Search for the cell housing the specified text and yield its (x, y) center coordinate. 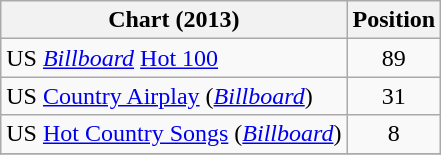
31 (394, 96)
Position (394, 20)
US Hot Country Songs (Billboard) (174, 134)
89 (394, 58)
Chart (2013) (174, 20)
US Country Airplay (Billboard) (174, 96)
US Billboard Hot 100 (174, 58)
8 (394, 134)
